Identify which cell holds the provided text, then report its (X, Y) central coordinate. 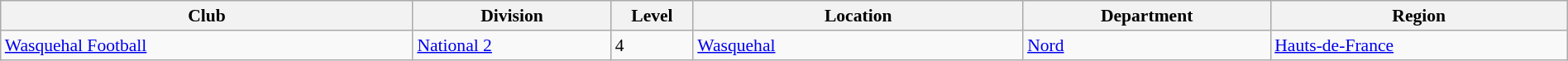
Hauts-de-France (1419, 45)
National 2 (511, 45)
Wasquehal Football (207, 45)
Location (858, 16)
Club (207, 16)
Region (1419, 16)
4 (653, 45)
Level (653, 16)
Nord (1146, 45)
Wasquehal (858, 45)
Department (1146, 16)
Division (511, 16)
